From the cell containing the given text, extract its center point as (X, Y) coordinate. 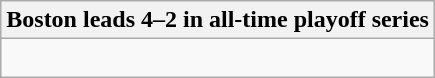
Boston leads 4–2 in all-time playoff series (218, 20)
